Output the (X, Y) coordinate of the center of the cell containing the given text.  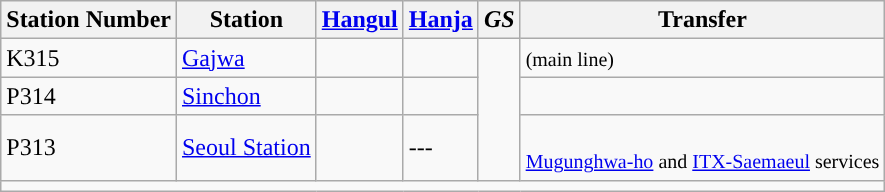
--- (440, 148)
Gajwa (246, 58)
Hanja (440, 20)
Transfer (702, 20)
K315 (89, 58)
Mugunghwa-ho and ITX-Saemaeul services (702, 148)
Seoul Station (246, 148)
P313 (89, 148)
GS (499, 20)
Sinchon (246, 96)
Station (246, 20)
P314 (89, 96)
(main line) (702, 58)
Hangul (360, 20)
Station Number (89, 20)
